Identify which cell holds the provided text, then report its (X, Y) central coordinate. 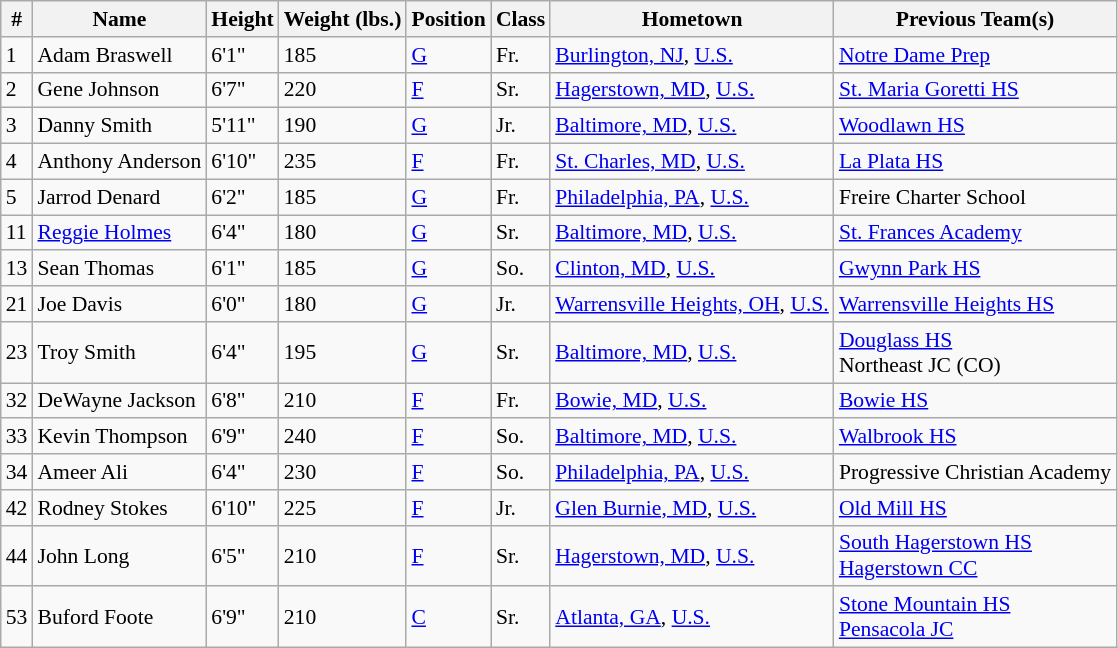
11 (17, 233)
Joe Davis (119, 304)
C (448, 618)
21 (17, 304)
23 (17, 352)
Class (520, 19)
6'0" (242, 304)
St. Maria Goretti HS (975, 90)
Buford Foote (119, 618)
Gene Johnson (119, 90)
2 (17, 90)
Height (242, 19)
Walbrook HS (975, 437)
Glen Burnie, MD, U.S. (692, 508)
John Long (119, 556)
1 (17, 55)
Warrensville Heights, OH, U.S. (692, 304)
42 (17, 508)
# (17, 19)
3 (17, 126)
Freire Charter School (975, 197)
Old Mill HS (975, 508)
Ameer Ali (119, 472)
DeWayne Jackson (119, 401)
St. Charles, MD, U.S. (692, 162)
Bowie, MD, U.S. (692, 401)
13 (17, 269)
Adam Braswell (119, 55)
5 (17, 197)
Anthony Anderson (119, 162)
32 (17, 401)
33 (17, 437)
Clinton, MD, U.S. (692, 269)
Stone Mountain HSPensacola JC (975, 618)
240 (343, 437)
Name (119, 19)
Jarrod Denard (119, 197)
6'8" (242, 401)
Burlington, NJ, U.S. (692, 55)
Weight (lbs.) (343, 19)
225 (343, 508)
Atlanta, GA, U.S. (692, 618)
Kevin Thompson (119, 437)
5'11" (242, 126)
6'5" (242, 556)
Danny Smith (119, 126)
Warrensville Heights HS (975, 304)
235 (343, 162)
Reggie Holmes (119, 233)
230 (343, 472)
La Plata HS (975, 162)
Bowie HS (975, 401)
Douglass HSNortheast JC (CO) (975, 352)
220 (343, 90)
Previous Team(s) (975, 19)
190 (343, 126)
44 (17, 556)
Hometown (692, 19)
Sean Thomas (119, 269)
4 (17, 162)
Troy Smith (119, 352)
Progressive Christian Academy (975, 472)
St. Frances Academy (975, 233)
Gwynn Park HS (975, 269)
6'2" (242, 197)
34 (17, 472)
195 (343, 352)
53 (17, 618)
Woodlawn HS (975, 126)
Position (448, 19)
6'7" (242, 90)
Notre Dame Prep (975, 55)
Rodney Stokes (119, 508)
South Hagerstown HSHagerstown CC (975, 556)
